Find where the given text appears and provide that cell's center as [x, y] coordinate. 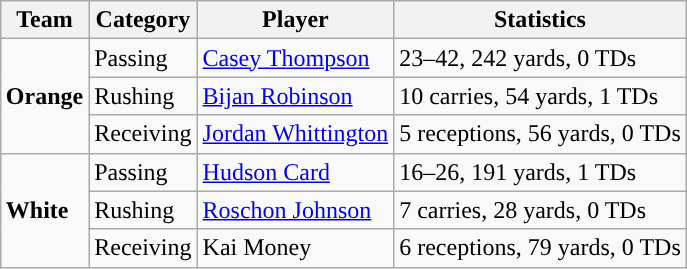
10 carries, 54 yards, 1 TDs [540, 96]
16–26, 191 yards, 1 TDs [540, 172]
5 receptions, 56 yards, 0 TDs [540, 134]
6 receptions, 79 yards, 0 TDs [540, 248]
Roschon Johnson [296, 210]
Category [143, 20]
White [44, 210]
Kai Money [296, 248]
Team [44, 20]
23–42, 242 yards, 0 TDs [540, 58]
Orange [44, 96]
Player [296, 20]
Hudson Card [296, 172]
Bijan Robinson [296, 96]
Statistics [540, 20]
Jordan Whittington [296, 134]
7 carries, 28 yards, 0 TDs [540, 210]
Casey Thompson [296, 58]
